Locate the cell with the specified text and output its (x, y) center coordinate. 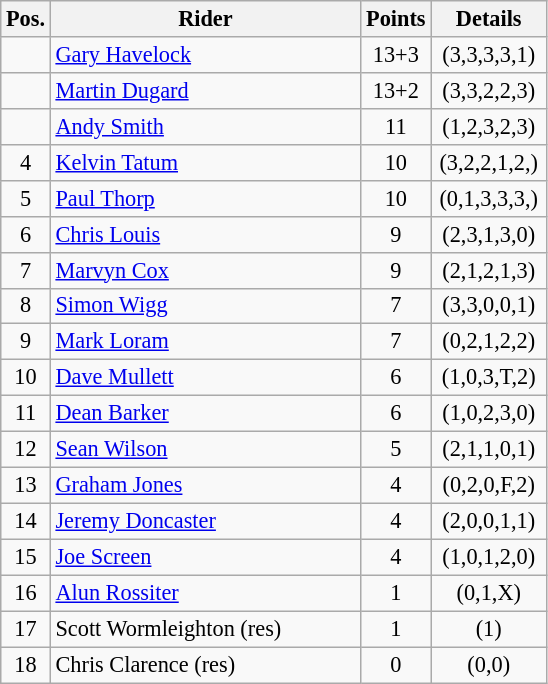
12 (26, 450)
(2,1,2,1,3) (488, 270)
15 (26, 557)
14 (26, 521)
Details (488, 19)
(3,2,2,1,2,) (488, 162)
13+2 (396, 90)
Rider (205, 19)
(0,1,3,3,3,) (488, 198)
Points (396, 19)
Pos. (26, 19)
Mark Loram (205, 342)
Alun Rossiter (205, 593)
Scott Wormleighton (res) (205, 629)
13+3 (396, 55)
13 (26, 485)
0 (396, 665)
16 (26, 593)
(1,0,3,T,2) (488, 378)
(2,0,0,1,1) (488, 521)
Martin Dugard (205, 90)
Graham Jones (205, 485)
Chris Louis (205, 234)
(0,0) (488, 665)
Gary Havelock (205, 55)
Andy Smith (205, 126)
18 (26, 665)
Marvyn Cox (205, 270)
Jeremy Doncaster (205, 521)
Dave Mullett (205, 378)
(3,3,3,3,1) (488, 55)
(1,2,3,2,3) (488, 126)
Chris Clarence (res) (205, 665)
(1,0,1,2,0) (488, 557)
(0,1,X) (488, 593)
Joe Screen (205, 557)
Kelvin Tatum (205, 162)
Paul Thorp (205, 198)
(0,2,0,F,2) (488, 485)
17 (26, 629)
Dean Barker (205, 414)
(0,2,1,2,2) (488, 342)
(2,3,1,3,0) (488, 234)
8 (26, 306)
(2,1,1,0,1) (488, 450)
Sean Wilson (205, 450)
(3,3,0,0,1) (488, 306)
(3,3,2,2,3) (488, 90)
Simon Wigg (205, 306)
(1) (488, 629)
(1,0,2,3,0) (488, 414)
